Identify which cell holds the provided text, then report its (X, Y) central coordinate. 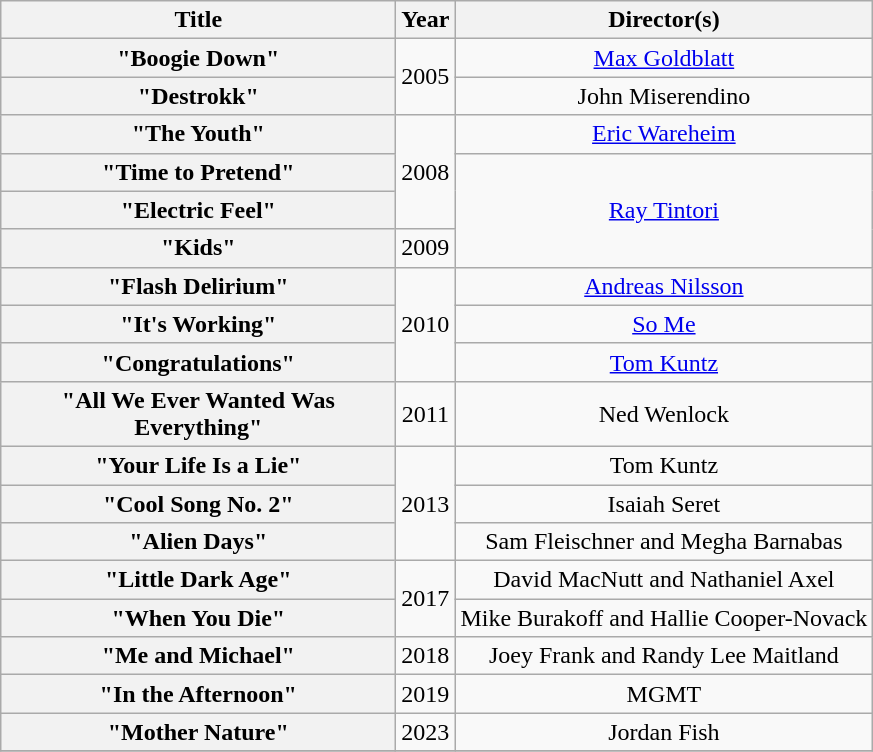
Director(s) (664, 20)
Year (426, 20)
2010 (426, 324)
John Miserendino (664, 96)
2017 (426, 599)
Ray Tintori (664, 210)
Joey Frank and Randy Lee Maitland (664, 656)
Andreas Nilsson (664, 286)
"It's Working" (198, 324)
"Little Dark Age" (198, 580)
2019 (426, 694)
"The Youth" (198, 134)
"Congratulations" (198, 362)
"Your Life Is a Lie" (198, 465)
"Boogie Down" (198, 58)
Jordan Fish (664, 732)
Mike Burakoff and Hallie Cooper-Novack (664, 618)
"Mother Nature" (198, 732)
"Kids" (198, 248)
Sam Fleischner and Megha Barnabas (664, 542)
David MacNutt and Nathaniel Axel (664, 580)
2018 (426, 656)
2008 (426, 172)
2023 (426, 732)
2013 (426, 503)
"Alien Days" (198, 542)
2009 (426, 248)
2011 (426, 414)
Isaiah Seret (664, 503)
MGMT (664, 694)
Eric Wareheim (664, 134)
Title (198, 20)
"Destrokk" (198, 96)
Ned Wenlock (664, 414)
2005 (426, 77)
So Me (664, 324)
"All We Ever Wanted Was Everything" (198, 414)
"Flash Delirium" (198, 286)
"Electric Feel" (198, 210)
"Time to Pretend" (198, 172)
Max Goldblatt (664, 58)
"Cool Song No. 2" (198, 503)
"When You Die" (198, 618)
"Me and Michael" (198, 656)
"In the Afternoon" (198, 694)
